Return the (X, Y) coordinate for the center point of the cell that contains the specified text.  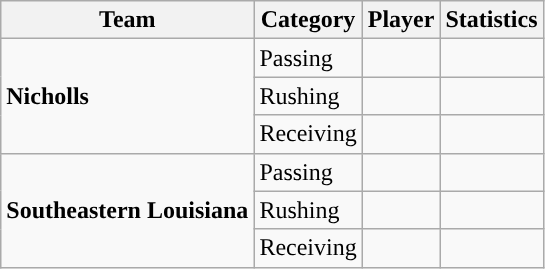
Nicholls (128, 96)
Category (308, 20)
Team (128, 20)
Southeastern Louisiana (128, 210)
Player (401, 20)
Statistics (492, 20)
